Detect which cell encompasses the target text, then output its (X, Y) center coordinate. 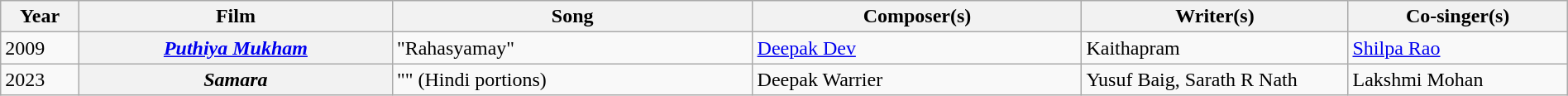
"Rahasyamay" (572, 48)
Writer(s) (1215, 17)
Composer(s) (917, 17)
Kaithapram (1215, 48)
Co-singer(s) (1457, 17)
Yusuf Baig, Sarath R Nath (1215, 79)
Song (572, 17)
Shilpa Rao (1457, 48)
Puthiya Mukham (235, 48)
2023 (40, 79)
2009 (40, 48)
Samara (235, 79)
"" (Hindi portions) (572, 79)
Year (40, 17)
Deepak Warrier (917, 79)
Lakshmi Mohan (1457, 79)
Film (235, 17)
Deepak Dev (917, 48)
